Output the [x, y] coordinate of the center of the cell containing the given text.  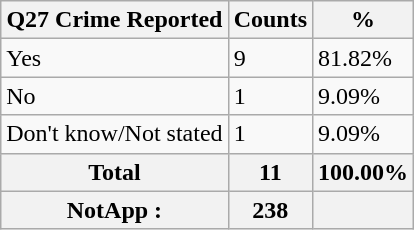
% [364, 20]
Yes [114, 58]
81.82% [364, 58]
NotApp : [114, 210]
Counts [270, 20]
No [114, 96]
Don't know/Not stated [114, 134]
9 [270, 58]
238 [270, 210]
Q27 Crime Reported [114, 20]
100.00% [364, 172]
Total [114, 172]
11 [270, 172]
